Capture the cell that displays the provided text and extract its (x, y) central coordinate. 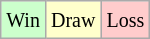
Win (24, 20)
Loss (126, 20)
Draw (72, 20)
